For the text-containing cell, return its midpoint in (X, Y) coordinate format. 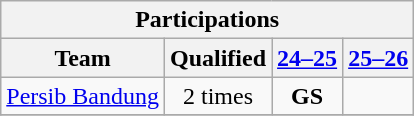
Persib Bandung (83, 96)
GS (308, 96)
Participations (208, 20)
25–26 (378, 58)
Team (83, 58)
24–25 (308, 58)
Qualified (218, 58)
2 times (218, 96)
